Pinpoint the cell where the given text exists, returning its [x, y] midpoint coordinate. 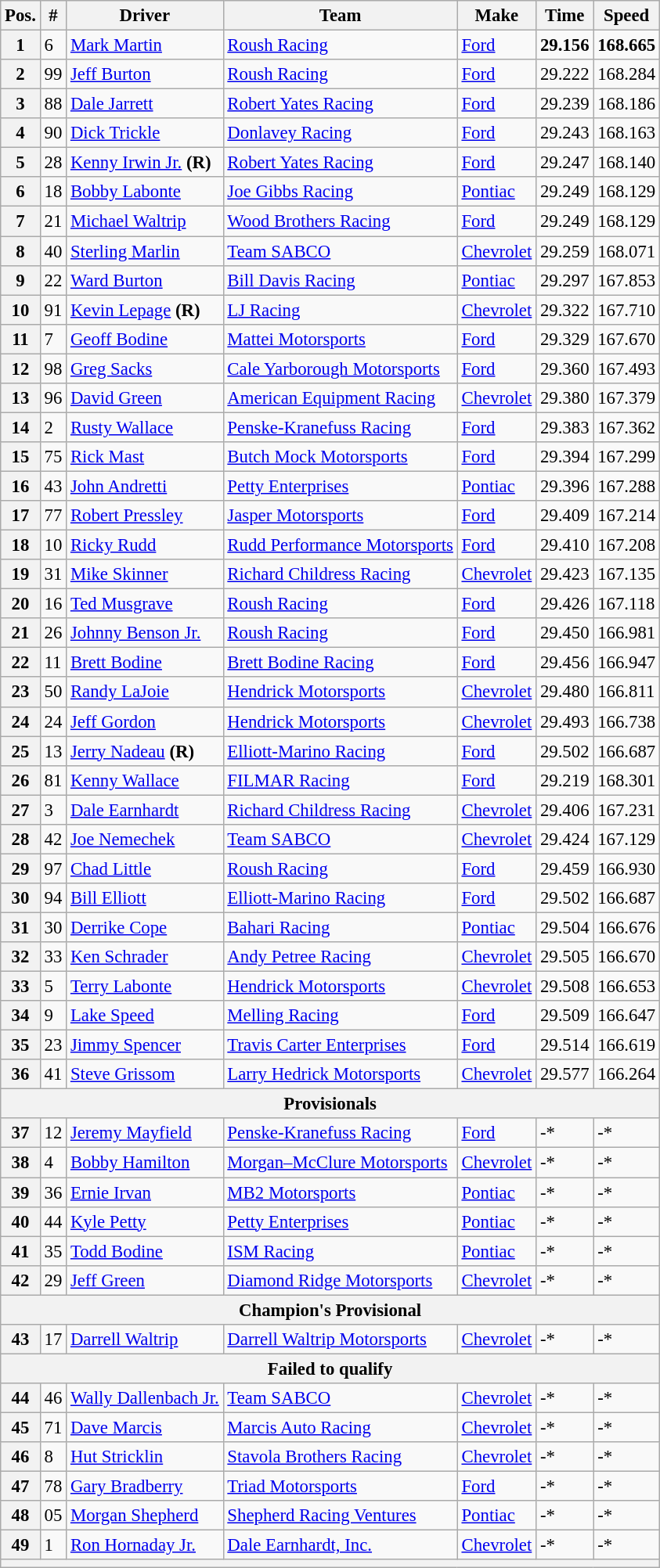
05 [53, 1516]
168.665 [626, 45]
167.299 [626, 457]
167.670 [626, 339]
Make [496, 16]
Dick Trickle [145, 133]
Darrell Waltrip Motorsports [340, 1340]
Dale Jarrett [145, 104]
37 [20, 1134]
29.456 [565, 663]
Andy Petree Racing [340, 957]
Team [340, 16]
29.329 [565, 339]
168.071 [626, 251]
166.676 [626, 927]
American Equipment Racing [340, 398]
166.264 [626, 1074]
Ernie Irvan [145, 1192]
166.647 [626, 1016]
Time [565, 16]
29.396 [565, 486]
David Green [145, 398]
29.247 [565, 163]
Melling Racing [340, 1016]
LJ Racing [340, 310]
Shepherd Racing Ventures [340, 1516]
27 [20, 810]
29.450 [565, 633]
Jeff Gordon [145, 721]
Speed [626, 16]
29.243 [565, 133]
14 [20, 427]
166.670 [626, 957]
29.219 [565, 780]
29.297 [565, 280]
Bobby Labonte [145, 192]
Triad Motorsports [340, 1487]
Robert Pressley [145, 516]
29.514 [565, 1045]
Hut Stricklin [145, 1457]
Bill Elliott [145, 898]
97 [53, 869]
19 [20, 574]
Morgan Shepherd [145, 1516]
29.406 [565, 810]
Ken Schrader [145, 957]
Marcis Auto Racing [340, 1427]
29.409 [565, 516]
Diamond Ridge Motorsports [340, 1280]
Kyle Petty [145, 1221]
Champion's Provisional [330, 1310]
81 [53, 780]
29.480 [565, 692]
90 [53, 133]
94 [53, 898]
29.493 [565, 721]
Kenny Wallace [145, 780]
Jimmy Spencer [145, 1045]
Kenny Irwin Jr. (R) [145, 163]
# [53, 16]
Rusty Wallace [145, 427]
Michael Waltrip [145, 221]
167.118 [626, 604]
168.284 [626, 74]
29.423 [565, 574]
166.619 [626, 1045]
Jeff Green [145, 1280]
Brett Bodine Racing [340, 663]
167.853 [626, 280]
25 [20, 751]
29.222 [565, 74]
FILMAR Racing [340, 780]
47 [20, 1487]
Johnny Benson Jr. [145, 633]
Dale Earnhardt, Inc. [340, 1545]
49 [20, 1545]
167.208 [626, 545]
29.508 [565, 987]
34 [20, 1016]
Dave Marcis [145, 1427]
John Andretti [145, 486]
Jerry Nadeau (R) [145, 751]
Chad Little [145, 869]
29.239 [565, 104]
Ricky Rudd [145, 545]
48 [20, 1516]
167.710 [626, 310]
Derrike Cope [145, 927]
ISM Racing [340, 1251]
Bill Davis Racing [340, 280]
167.362 [626, 427]
166.930 [626, 869]
Ron Hornaday Jr. [145, 1545]
Wally Dallenbach Jr. [145, 1398]
167.135 [626, 574]
29.504 [565, 927]
166.738 [626, 721]
Stavola Brothers Racing [340, 1457]
29.577 [565, 1074]
166.653 [626, 987]
91 [53, 310]
167.379 [626, 398]
Gary Bradberry [145, 1487]
29.410 [565, 545]
71 [53, 1427]
29.380 [565, 398]
29.383 [565, 427]
Donlavey Racing [340, 133]
29.505 [565, 957]
Pos. [20, 16]
32 [20, 957]
167.214 [626, 516]
Jeremy Mayfield [145, 1134]
Provisionals [330, 1104]
Mark Martin [145, 45]
Geoff Bodine [145, 339]
168.186 [626, 104]
Mattei Motorsports [340, 339]
Joe Nemechek [145, 840]
167.493 [626, 369]
Ted Musgrave [145, 604]
166.947 [626, 663]
Kevin Lepage (R) [145, 310]
Steve Grissom [145, 1074]
29.509 [565, 1016]
Rudd Performance Motorsports [340, 545]
Brett Bodine [145, 663]
168.140 [626, 163]
50 [53, 692]
Jasper Motorsports [340, 516]
Failed to qualify [330, 1368]
20 [20, 604]
167.129 [626, 840]
Morgan–McClure Motorsports [340, 1163]
29.259 [565, 251]
88 [53, 104]
Terry Labonte [145, 987]
168.163 [626, 133]
MB2 Motorsports [340, 1192]
Lake Speed [145, 1016]
Ward Burton [145, 280]
Jeff Burton [145, 74]
39 [20, 1192]
98 [53, 369]
Randy LaJoie [145, 692]
168.301 [626, 780]
38 [20, 1163]
Bahari Racing [340, 927]
Dale Earnhardt [145, 810]
99 [53, 74]
Driver [145, 16]
29.322 [565, 310]
29.424 [565, 840]
29.156 [565, 45]
Rick Mast [145, 457]
167.288 [626, 486]
Todd Bodine [145, 1251]
78 [53, 1487]
29.394 [565, 457]
167.231 [626, 810]
75 [53, 457]
Wood Brothers Racing [340, 221]
29.459 [565, 869]
29.360 [565, 369]
Darrell Waltrip [145, 1340]
29.426 [565, 604]
15 [20, 457]
Joe Gibbs Racing [340, 192]
Mike Skinner [145, 574]
Greg Sacks [145, 369]
77 [53, 516]
166.981 [626, 633]
166.811 [626, 692]
45 [20, 1427]
Butch Mock Motorsports [340, 457]
Travis Carter Enterprises [340, 1045]
Bobby Hamilton [145, 1163]
96 [53, 398]
Larry Hedrick Motorsports [340, 1074]
Sterling Marlin [145, 251]
Cale Yarborough Motorsports [340, 369]
